Pinpoint the cell where the given text exists, returning its (x, y) midpoint coordinate. 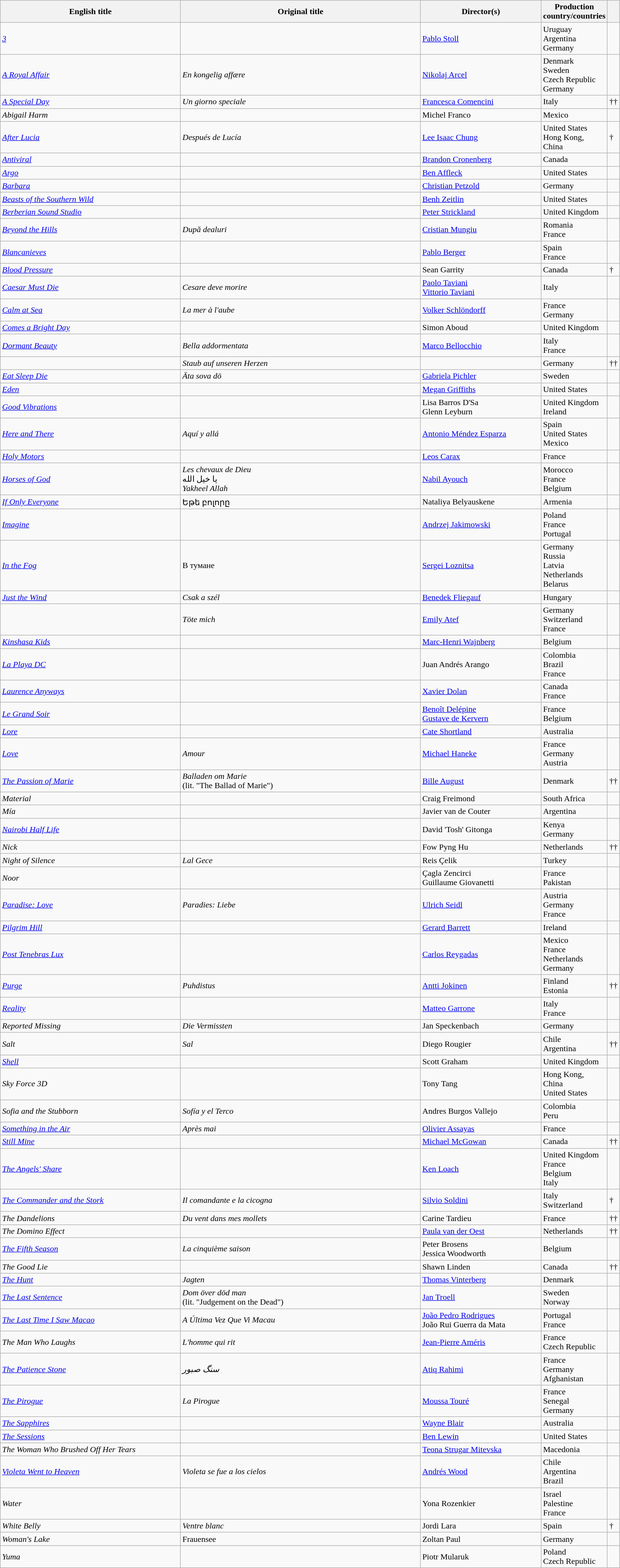
Lisa Barros D'SaGlenn Leyburn (481, 407)
Craig Freimond (481, 798)
Ben Affleck (481, 173)
The Man Who Laughs (90, 1342)
Eden (90, 389)
Material (90, 798)
Argentina (574, 812)
GermanyRussiaLatviaNetherlandsBelarus (574, 565)
The Hunt (90, 1280)
Benoît DelépineGustave de Kervern (481, 714)
Dormant Beauty (90, 345)
Ben Lewin (481, 1436)
Hong Kong, ChinaUnited States (574, 1084)
La mer à l'aube (301, 310)
FranceGermany (574, 310)
Atiq Rahimi (481, 1369)
The Sessions (90, 1436)
FrancePakistan (574, 878)
La Playa DC (90, 664)
Comes a Bright Day (90, 328)
Mía (90, 812)
Nikolaj Arcel (481, 75)
Leos Carax (481, 456)
Antti Jokinen (481, 986)
Cesare deve morire (301, 287)
MoroccoFranceBelgium (574, 479)
The Fifth Season (90, 1249)
English title (90, 12)
Brandon Cronenberg (481, 160)
Lee Isaac Chung (481, 137)
Purge (90, 986)
The Sapphires (90, 1423)
Después de Lucía (301, 137)
Piotr Mularuk (481, 1556)
Violeta Went to Heaven (90, 1472)
FinlandEstonia (574, 986)
Still Mine (90, 1142)
Berberian Sound Studio (90, 212)
Eat Sleep Die (90, 376)
FranceBelgium (574, 714)
Il comandante e la cicogna (301, 1200)
SpainFrance (574, 252)
Matteo Garrone (481, 1008)
Argo (90, 173)
DenmarkSwedenCzech RepublicGermany (574, 75)
ColombiaBrazilFrance (574, 664)
A Royal Affair (90, 75)
Blood Pressure (90, 270)
After Lucia (90, 137)
Spain (574, 1526)
En kongelig affære (301, 75)
Christian Petzold (481, 186)
The Patience Stone (90, 1369)
Simon Aboud (481, 328)
Something in the Air (90, 1129)
The Domino Effect (90, 1231)
Megan Griffiths (481, 389)
Here and There (90, 434)
Andres Burgos Vallejo (481, 1111)
Ventre blanc (301, 1526)
AustriaGermanyFrance (574, 905)
FranceGermanyAustria (574, 754)
Director(s) (481, 12)
Carlos Reygadas (481, 955)
Çagla ZencirciGuillaume Giovanetti (481, 878)
Mexico (574, 115)
Good Vibrations (90, 407)
Jan Speckenbach (481, 1026)
Sofia and the Stubborn (90, 1111)
A Última Vez Que Vi Macau (301, 1320)
La Pirogue (301, 1401)
Calm at Sea (90, 310)
Sweden (574, 376)
Puhdistus (301, 986)
United StatesHong Kong, China (574, 137)
Andrés Wood (481, 1472)
Marc-Henri Wajnberg (481, 642)
United KingdomFranceBelgiumItaly (574, 1168)
Marco Bellocchio (481, 345)
David 'Tosh' Gitonga (481, 829)
ColombiaPeru (574, 1111)
Töte mich (301, 620)
Reality (90, 1008)
Woman's Lake (90, 1539)
Olivier Assayas (481, 1129)
The Pirogue (90, 1401)
Paradies: Liebe (301, 905)
Moussa Touré (481, 1401)
FranceGermanyAfghanistan (574, 1369)
Du vent dans mes mollets (301, 1218)
Եթե բոլորը (301, 502)
Sofía y el Terco (301, 1111)
The Woman Who Brushed Off Her Tears (90, 1449)
Just the Wind (90, 597)
United KingdomIreland (574, 407)
Laurence Anyways (90, 691)
Ireland (574, 927)
South Africa (574, 798)
سنگ صبور (301, 1369)
Shawn Linden (481, 1266)
Paolo TavianiVittorio Taviani (481, 287)
Xavier Dolan (481, 691)
Cristian Mungiu (481, 230)
João Pedro RodriguesJoão Rui Guerra da Mata (481, 1320)
A Special Day (90, 102)
Jordi Lara (481, 1526)
Yona Rozenkier (481, 1503)
The Dandelions (90, 1218)
Ken Loach (481, 1168)
В тумане (301, 565)
Teona Strugar Mitevska (481, 1449)
The Good Lie (90, 1266)
Violeta se fue a los cielos (301, 1472)
Sergei Loznitsa (481, 565)
Pablo Stoll (481, 39)
Jagten (301, 1280)
The Angels' Share (90, 1168)
Michael McGowan (481, 1142)
Nataliya Belyauskene (481, 502)
IsraelPalestineFrance (574, 1503)
PortugalFrance (574, 1320)
Blancanieves (90, 252)
Antiviral (90, 160)
Bella addormentata (301, 345)
Ulrich Seidl (481, 905)
Paradise: Love (90, 905)
Juan Andrés Arango (481, 664)
The Passion of Marie (90, 781)
Balladen om Marie(lit. "The Ballad of Marie") (301, 781)
Pilgrim Hill (90, 927)
White Belly (90, 1526)
Le Grand Soir (90, 714)
KenyaGermany (574, 829)
Carine Tardieu (481, 1218)
Amour (301, 754)
ChileArgentina (574, 1044)
Äta sova dö (301, 376)
GermanySwitzerlandFrance (574, 620)
Michel Franco (481, 115)
Nairobi Half Life (90, 829)
Gabriela Pichler (481, 376)
Staub auf unseren Herzen (301, 363)
ItalySwitzerland (574, 1200)
La cinquième saison (301, 1249)
Scott Graham (481, 1061)
Night of Silence (90, 860)
Emily Atef (481, 620)
Sky Force 3D (90, 1084)
Bille August (481, 781)
Armenia (574, 502)
Michael Haneke (481, 754)
Jan Troell (481, 1298)
Aquí y allá (301, 434)
Production country/countries (574, 12)
Les chevaux de Dieuيا خيل اللهYakheel Allah (301, 479)
L'homme qui rit (301, 1342)
Reported Missing (90, 1026)
Antonio Méndez Esparza (481, 434)
Horses of God (90, 479)
Water (90, 1503)
RomaniaFrance (574, 230)
Shell (90, 1061)
Diego Rougier (481, 1044)
The Last Sentence (90, 1298)
UruguayArgentinaGermany (574, 39)
Noor (90, 878)
După dealuri (301, 230)
Après mai (301, 1129)
Nabil Ayouch (481, 479)
If Only Everyone (90, 502)
Peter BrosensJessica Woodworth (481, 1249)
Love (90, 754)
Lal Gece (301, 860)
Javier van de Couter (481, 812)
Jean-Pierre Améris (481, 1342)
Lore (90, 731)
Caesar Must Die (90, 287)
Wayne Blair (481, 1423)
Benh Zeitlin (481, 199)
The Last Time I Saw Macao (90, 1320)
Yuma (90, 1556)
Beyond the Hills (90, 230)
MexicoFranceNetherlandsGermany (574, 955)
Macedonia (574, 1449)
Holy Motors (90, 456)
Turkey (574, 860)
Andrzej Jakimowski (481, 524)
Die Vermissten (301, 1026)
PolandFrancePortugal (574, 524)
Gerard Barrett (481, 927)
ChileArgentinaBrazil (574, 1472)
Sal (301, 1044)
Paula van der Oest (481, 1231)
Csak a szél (301, 597)
CanadaFrance (574, 691)
Reis Çelik (481, 860)
Un giorno speciale (301, 102)
Frauensee (301, 1539)
Sean Garrity (481, 270)
3 (90, 39)
Salt (90, 1044)
SwedenNorway (574, 1298)
Zoltan Paul (481, 1539)
Abigail Harm (90, 115)
PolandCzech Republic (574, 1556)
Original title (301, 12)
Francesca Comencini (481, 102)
Peter Strickland (481, 212)
Silvio Soldini (481, 1200)
SpainUnited StatesMexico (574, 434)
In the Fog (90, 565)
Beasts of the Southern Wild (90, 199)
Dom över död man(lit. "Judgement on the Dead") (301, 1298)
Hungary (574, 597)
Nick (90, 847)
FranceCzech Republic (574, 1342)
Post Tenebras Lux (90, 955)
Imagine (90, 524)
FranceSenegalGermany (574, 1401)
Barbara (90, 186)
Tony Tang (481, 1084)
Thomas Vinterberg (481, 1280)
Pablo Berger (481, 252)
Benedek Fliegauf (481, 597)
Cate Shortland (481, 731)
Volker Schlöndorff (481, 310)
Kinshasa Kids (90, 642)
Fow Pyng Hu (481, 847)
The Commander and the Stork (90, 1200)
